From the cell containing the given text, extract its center point as (X, Y) coordinate. 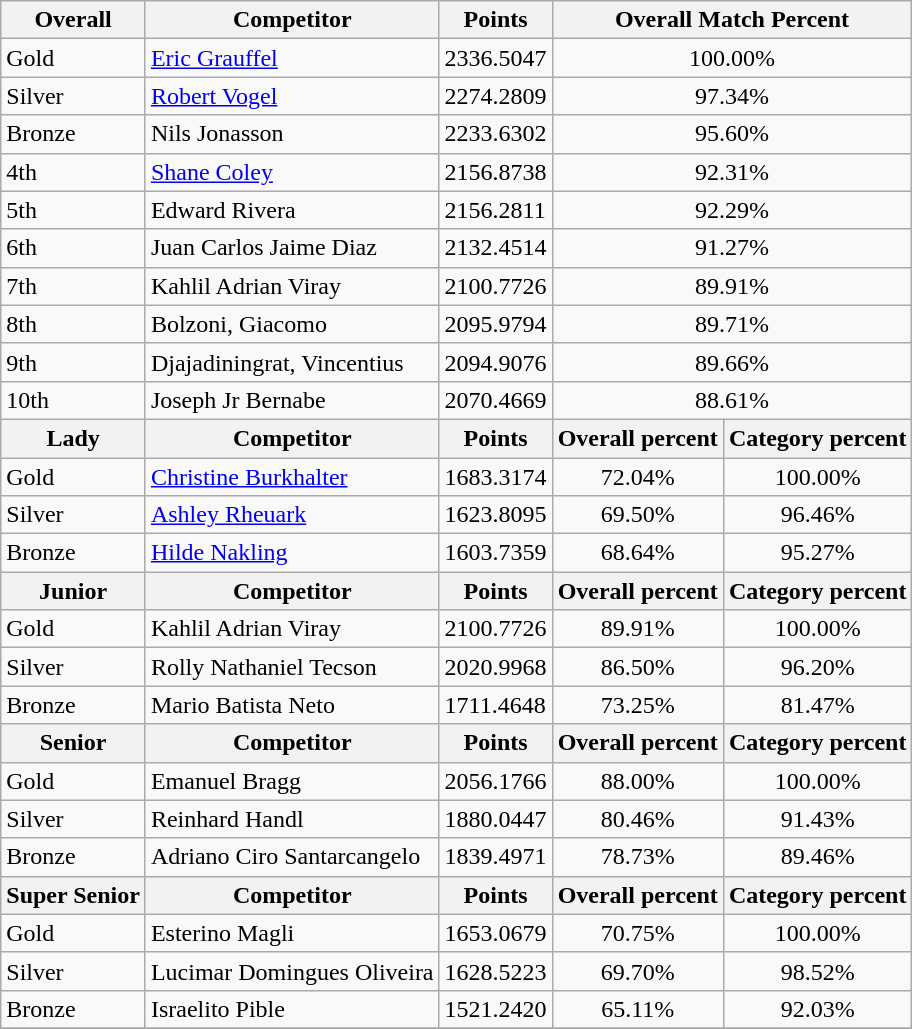
89.46% (818, 857)
68.64% (638, 553)
5th (74, 210)
2156.2811 (496, 210)
98.52% (818, 971)
97.34% (732, 96)
69.70% (638, 971)
Reinhard Handl (292, 819)
95.27% (818, 553)
89.66% (732, 362)
1839.4971 (496, 857)
92.29% (732, 210)
Esterino Magli (292, 933)
Eric Grauffel (292, 58)
72.04% (638, 477)
1880.0447 (496, 819)
2095.9794 (496, 324)
96.46% (818, 515)
89.71% (732, 324)
4th (74, 172)
1628.5223 (496, 971)
Junior (74, 591)
Mario Batista Neto (292, 705)
86.50% (638, 667)
92.03% (818, 1009)
Nils Jonasson (292, 134)
6th (74, 248)
88.00% (638, 781)
92.31% (732, 172)
Juan Carlos Jaime Diaz (292, 248)
1623.8095 (496, 515)
73.25% (638, 705)
2233.6302 (496, 134)
Robert Vogel (292, 96)
Christine Burkhalter (292, 477)
Israelito Pible (292, 1009)
2336.5047 (496, 58)
Lady (74, 438)
2020.9968 (496, 667)
9th (74, 362)
Edward Rivera (292, 210)
Bolzoni, Giacomo (292, 324)
Senior (74, 743)
Djajadiningrat, Vincentius (292, 362)
Shane Coley (292, 172)
Overall (74, 20)
88.61% (732, 400)
Adriano Ciro Santarcangelo (292, 857)
78.73% (638, 857)
1711.4648 (496, 705)
1521.2420 (496, 1009)
2274.2809 (496, 96)
91.43% (818, 819)
7th (74, 286)
2094.9076 (496, 362)
Super Senior (74, 895)
70.75% (638, 933)
2056.1766 (496, 781)
81.47% (818, 705)
91.27% (732, 248)
1603.7359 (496, 553)
2070.4669 (496, 400)
Hilde Nakling (292, 553)
65.11% (638, 1009)
1653.0679 (496, 933)
69.50% (638, 515)
2156.8738 (496, 172)
80.46% (638, 819)
Rolly Nathaniel Tecson (292, 667)
1683.3174 (496, 477)
Emanuel Bragg (292, 781)
Lucimar Domingues Oliveira (292, 971)
95.60% (732, 134)
8th (74, 324)
10th (74, 400)
2132.4514 (496, 248)
Overall Match Percent (732, 20)
96.20% (818, 667)
Ashley Rheuark (292, 515)
Joseph Jr Bernabe (292, 400)
